Output the (X, Y) coordinate of the center of the cell containing the given text.  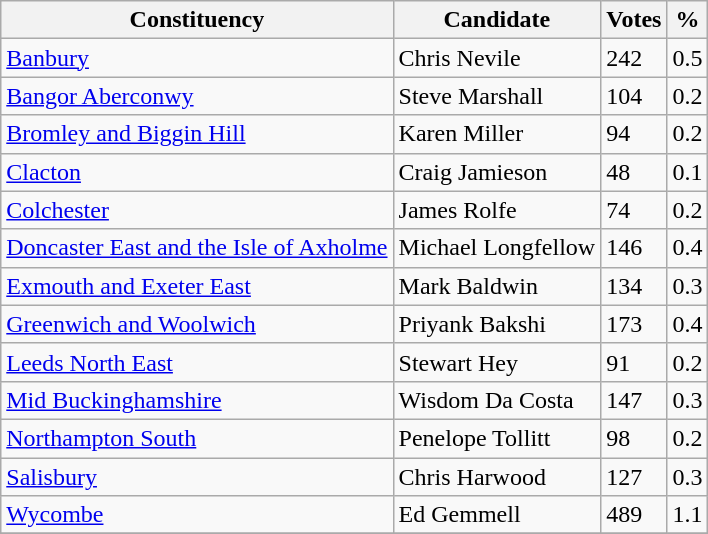
0.5 (688, 58)
James Rolfe (497, 210)
242 (634, 58)
Banbury (197, 58)
Chris Harwood (497, 477)
489 (634, 515)
Candidate (497, 20)
48 (634, 172)
Penelope Tollitt (497, 438)
Greenwich and Woolwich (197, 324)
Priyank Bakshi (497, 324)
% (688, 20)
Salisbury (197, 477)
Mid Buckinghamshire (197, 400)
Exmouth and Exeter East (197, 286)
Wycombe (197, 515)
134 (634, 286)
Northampton South (197, 438)
Bangor Aberconwy (197, 96)
0.1 (688, 172)
104 (634, 96)
Bromley and Biggin Hill (197, 134)
Clacton (197, 172)
Chris Nevile (497, 58)
Doncaster East and the Isle of Axholme (197, 248)
91 (634, 362)
147 (634, 400)
Constituency (197, 20)
94 (634, 134)
Wisdom Da Costa (497, 400)
74 (634, 210)
127 (634, 477)
Leeds North East (197, 362)
Stewart Hey (497, 362)
Craig Jamieson (497, 172)
Mark Baldwin (497, 286)
98 (634, 438)
Votes (634, 20)
Steve Marshall (497, 96)
Karen Miller (497, 134)
Michael Longfellow (497, 248)
1.1 (688, 515)
173 (634, 324)
146 (634, 248)
Ed Gemmell (497, 515)
Colchester (197, 210)
